From the cell containing the given text, extract its center point as [X, Y] coordinate. 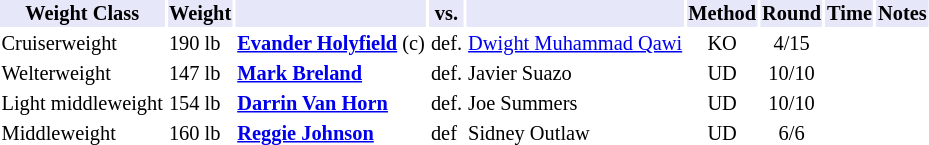
Evander Holyfield (c) [332, 44]
Cruiserweight [82, 44]
4/15 [792, 44]
Joe Summers [576, 104]
Round [792, 14]
Method [722, 14]
Weight [200, 14]
147 lb [200, 74]
Javier Suazo [576, 74]
Notes [903, 14]
190 lb [200, 44]
Weight Class [82, 14]
154 lb [200, 104]
vs. [446, 14]
KO [722, 44]
Time [850, 14]
Mark Breland [332, 74]
Dwight Muhammad Qawi [576, 44]
Welterweight [82, 74]
Darrin Van Horn [332, 104]
Light middleweight [82, 104]
